Detect which cell encompasses the target text, then output its [x, y] center coordinate. 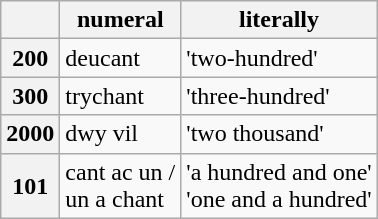
'two-hundred' [279, 58]
300 [30, 96]
dwy vil [120, 134]
deucant [120, 58]
2000 [30, 134]
literally [279, 20]
'a hundred and one''one and a hundred' [279, 186]
'two thousand' [279, 134]
numeral [120, 20]
101 [30, 186]
trychant [120, 96]
cant ac un /un a chant [120, 186]
200 [30, 58]
'three-hundred' [279, 96]
